Return the [x, y] coordinate for the center point of the cell that contains the specified text.  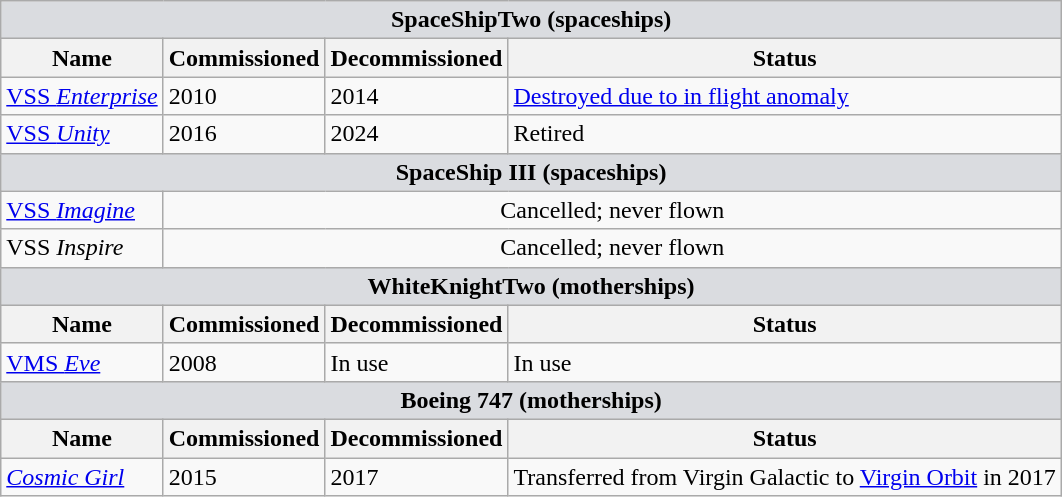
VSS Enterprise [82, 96]
2014 [416, 96]
2024 [416, 134]
SpaceShipTwo (spaceships) [532, 20]
Cosmic Girl [82, 477]
2017 [416, 477]
Transferred from Virgin Galactic to Virgin Orbit in 2017 [784, 477]
VSS Imagine [82, 210]
Retired [784, 134]
2008 [244, 362]
WhiteKnightTwo (motherships) [532, 286]
Destroyed due to in flight anomaly [784, 96]
VMS Eve [82, 362]
VSS Inspire [82, 248]
2010 [244, 96]
2015 [244, 477]
SpaceShip III (spaceships) [532, 172]
Boeing 747 (motherships) [532, 400]
2016 [244, 134]
VSS Unity [82, 134]
